Find where the given text appears and provide that cell's center as (x, y) coordinate. 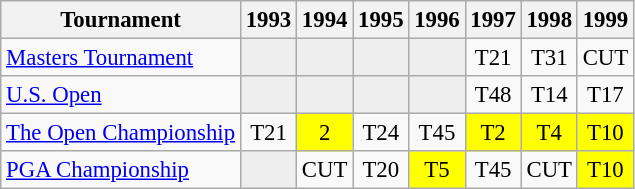
1994 (325, 20)
Tournament (121, 20)
T17 (605, 95)
1997 (493, 20)
T2 (493, 133)
T20 (381, 170)
U.S. Open (121, 95)
1995 (381, 20)
1996 (437, 20)
T31 (549, 58)
1998 (549, 20)
2 (325, 133)
1999 (605, 20)
The Open Championship (121, 133)
T4 (549, 133)
Masters Tournament (121, 58)
T14 (549, 95)
PGA Championship (121, 170)
1993 (268, 20)
T5 (437, 170)
T48 (493, 95)
T24 (381, 133)
